Determine the [X, Y] coordinate at the center of the cell enclosing the given text.  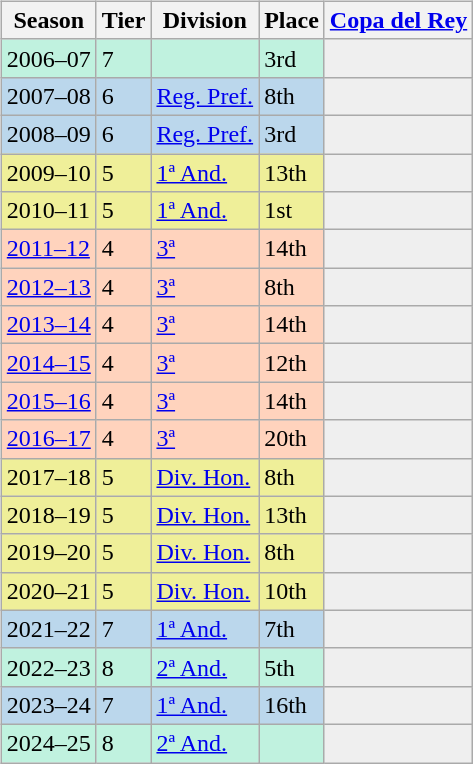
5th [292, 667]
16th [292, 705]
2015–16 [48, 401]
2022–23 [48, 667]
20th [292, 439]
10th [292, 591]
2018–19 [48, 515]
2023–24 [48, 705]
Season [48, 20]
2024–25 [48, 743]
Tier [124, 20]
2020–21 [48, 591]
2008–09 [48, 134]
Division [205, 20]
2021–22 [48, 629]
2016–17 [48, 439]
2011–12 [48, 249]
7th [292, 629]
12th [292, 363]
2010–11 [48, 211]
2014–15 [48, 363]
2017–18 [48, 477]
2013–14 [48, 325]
2019–20 [48, 553]
2007–08 [48, 96]
Copa del Rey [398, 20]
2006–07 [48, 58]
2012–13 [48, 287]
2009–10 [48, 173]
Place [292, 20]
1st [292, 211]
